Identify which cell holds the provided text, then report its (x, y) central coordinate. 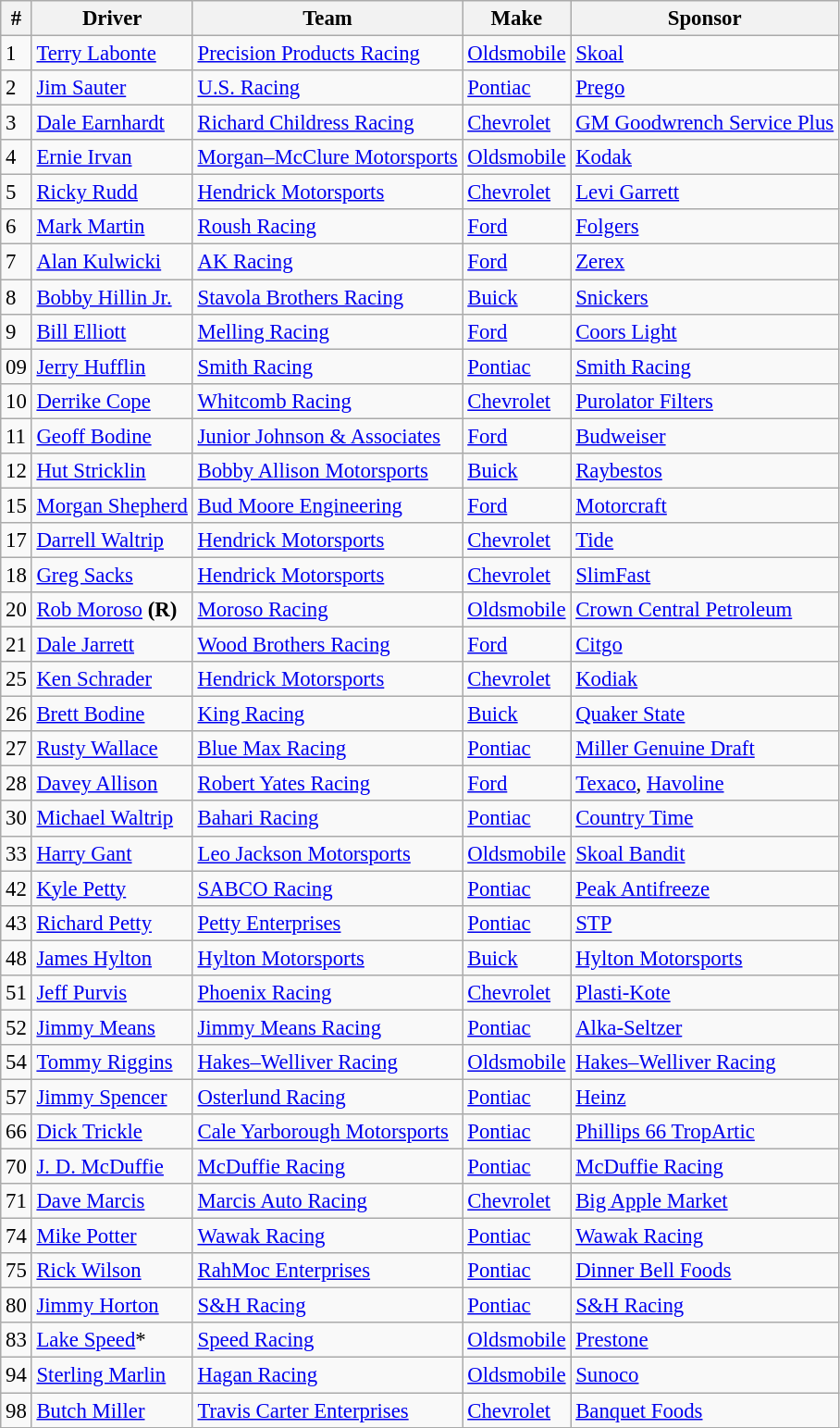
Michael Waltrip (112, 819)
Leo Jackson Motorsports (327, 853)
Coors Light (705, 331)
Phoenix Racing (327, 993)
Davey Allison (112, 784)
Precision Products Racing (327, 54)
Geoff Bodine (112, 436)
Purolator Filters (705, 401)
Blue Max Racing (327, 749)
4 (17, 157)
Brett Bodine (112, 714)
52 (17, 1027)
Peak Antifreeze (705, 888)
Jimmy Horton (112, 1306)
Mike Potter (112, 1236)
Harry Gant (112, 853)
Cale Yarborough Motorsports (327, 1132)
Ricky Rudd (112, 192)
Bill Elliott (112, 331)
Jeff Purvis (112, 993)
Jim Sauter (112, 88)
Heinz (705, 1097)
15 (17, 505)
AK Racing (327, 262)
Motorcraft (705, 505)
Alan Kulwicki (112, 262)
3 (17, 123)
Jerry Hufflin (112, 366)
Levi Garrett (705, 192)
20 (17, 610)
21 (17, 645)
Quaker State (705, 714)
J. D. McDuffie (112, 1167)
Richard Petty (112, 923)
Melling Racing (327, 331)
43 (17, 923)
Marcis Auto Racing (327, 1201)
17 (17, 540)
5 (17, 192)
RahMoc Enterprises (327, 1271)
Plasti-Kote (705, 993)
7 (17, 262)
48 (17, 958)
11 (17, 436)
STP (705, 923)
Alka-Seltzer (705, 1027)
Greg Sacks (112, 575)
Osterlund Racing (327, 1097)
09 (17, 366)
Rick Wilson (112, 1271)
51 (17, 993)
Dick Trickle (112, 1132)
Prego (705, 88)
Big Apple Market (705, 1201)
Jimmy Means (112, 1027)
Folgers (705, 227)
Derrike Cope (112, 401)
30 (17, 819)
98 (17, 1410)
42 (17, 888)
Budweiser (705, 436)
Morgan Shepherd (112, 505)
Jimmy Spencer (112, 1097)
SABCO Racing (327, 888)
Morgan–McClure Motorsports (327, 157)
Sponsor (705, 19)
Texaco, Havoline (705, 784)
Tide (705, 540)
8 (17, 297)
GM Goodwrench Service Plus (705, 123)
Dave Marcis (112, 1201)
Ken Schrader (112, 679)
Speed Racing (327, 1341)
Darrell Waltrip (112, 540)
28 (17, 784)
Rusty Wallace (112, 749)
King Racing (327, 714)
Skoal Bandit (705, 853)
Whitcomb Racing (327, 401)
Driver (112, 19)
Jimmy Means Racing (327, 1027)
Dale Jarrett (112, 645)
Butch Miller (112, 1410)
Sunoco (705, 1375)
Kodiak (705, 679)
Roush Racing (327, 227)
Bobby Allison Motorsports (327, 471)
Make (516, 19)
Robert Yates Racing (327, 784)
1 (17, 54)
18 (17, 575)
Miller Genuine Draft (705, 749)
94 (17, 1375)
Banquet Foods (705, 1410)
Skoal (705, 54)
12 (17, 471)
71 (17, 1201)
9 (17, 331)
Kodak (705, 157)
Wood Brothers Racing (327, 645)
Prestone (705, 1341)
Team (327, 19)
Tommy Riggins (112, 1062)
Stavola Brothers Racing (327, 297)
Citgo (705, 645)
Ernie Irvan (112, 157)
U.S. Racing (327, 88)
SlimFast (705, 575)
# (17, 19)
Travis Carter Enterprises (327, 1410)
Hut Stricklin (112, 471)
Kyle Petty (112, 888)
Crown Central Petroleum (705, 610)
70 (17, 1167)
2 (17, 88)
Sterling Marlin (112, 1375)
10 (17, 401)
Lake Speed* (112, 1341)
54 (17, 1062)
Bobby Hillin Jr. (112, 297)
Snickers (705, 297)
Country Time (705, 819)
Hagan Racing (327, 1375)
83 (17, 1341)
Rob Moroso (R) (112, 610)
26 (17, 714)
Dinner Bell Foods (705, 1271)
Raybestos (705, 471)
33 (17, 853)
27 (17, 749)
Junior Johnson & Associates (327, 436)
74 (17, 1236)
Dale Earnhardt (112, 123)
Zerex (705, 262)
75 (17, 1271)
57 (17, 1097)
Petty Enterprises (327, 923)
Mark Martin (112, 227)
6 (17, 227)
Phillips 66 TropArtic (705, 1132)
Moroso Racing (327, 610)
Bahari Racing (327, 819)
Terry Labonte (112, 54)
25 (17, 679)
Bud Moore Engineering (327, 505)
66 (17, 1132)
Richard Childress Racing (327, 123)
80 (17, 1306)
James Hylton (112, 958)
